Output the [X, Y] coordinate of the center of the cell containing the given text.  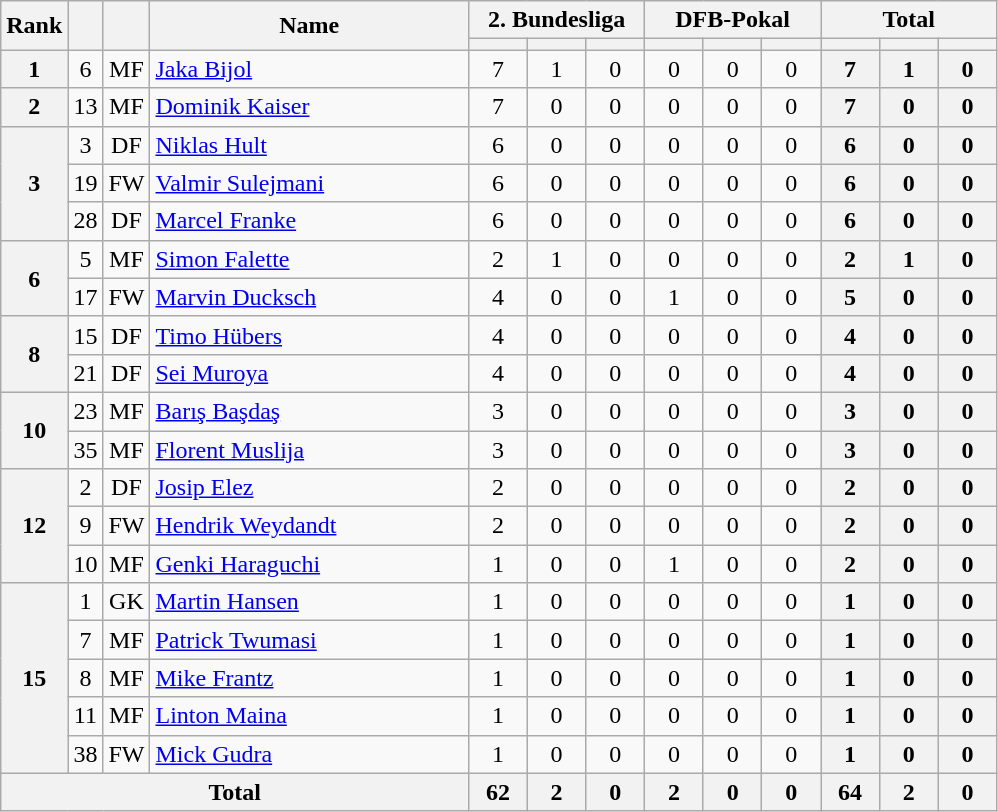
Martin Hansen [310, 602]
Dominik Kaiser [310, 107]
Jaka Bijol [310, 69]
13 [86, 107]
Marvin Ducksch [310, 297]
Hendrik Weydandt [310, 526]
Linton Maina [310, 716]
35 [86, 449]
Florent Muslija [310, 449]
GK [126, 602]
Mike Frantz [310, 678]
Niklas Hult [310, 145]
Simon Falette [310, 259]
19 [86, 183]
Name [310, 26]
12 [34, 526]
17 [86, 297]
Barış Başdaş [310, 411]
Genki Haraguchi [310, 564]
11 [86, 716]
2. Bundesliga [557, 20]
Timo Hübers [310, 335]
Valmir Sulejmani [310, 183]
64 [850, 792]
21 [86, 373]
Josip Elez [310, 488]
9 [86, 526]
38 [86, 754]
Patrick Twumasi [310, 640]
Rank [34, 26]
23 [86, 411]
Mick Gudra [310, 754]
DFB-Pokal [733, 20]
62 [498, 792]
Marcel Franke [310, 221]
28 [86, 221]
Sei Muroya [310, 373]
